Provide the (X, Y) coordinate of the cell's center where the given text is located.  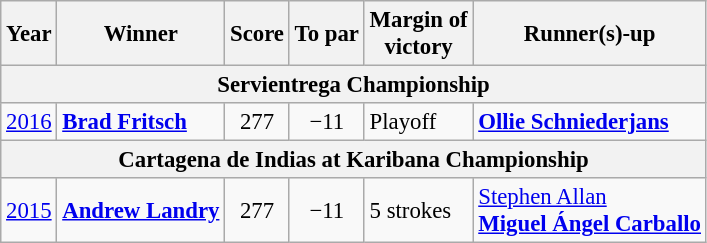
Score (258, 34)
Runner(s)-up (590, 34)
Stephen Allan Miguel Ángel Carballo (590, 210)
2016 (29, 122)
2015 (29, 210)
Brad Fritsch (141, 122)
Servientrega Championship (354, 85)
Cartagena de Indias at Karibana Championship (354, 160)
To par (326, 34)
Andrew Landry (141, 210)
Margin ofvictory (418, 34)
Playoff (418, 122)
Winner (141, 34)
5 strokes (418, 210)
Ollie Schniederjans (590, 122)
Year (29, 34)
